Identify which cell holds the provided text, then report its [x, y] central coordinate. 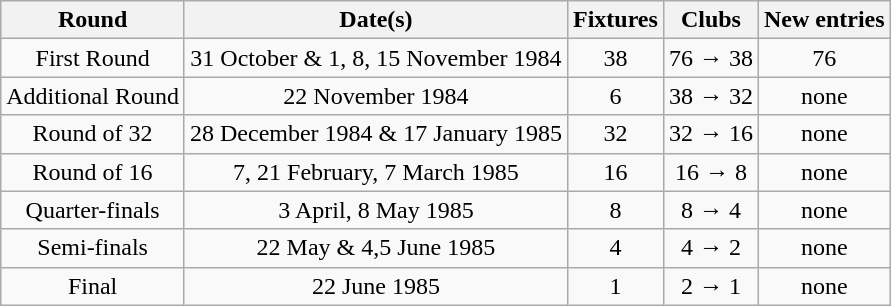
2 → 1 [710, 286]
Round [93, 20]
3 April, 8 May 1985 [376, 210]
16 → 8 [710, 172]
Additional Round [93, 96]
28 December 1984 & 17 January 1985 [376, 134]
Date(s) [376, 20]
32 [615, 134]
31 October & 1, 8, 15 November 1984 [376, 58]
4 → 2 [710, 248]
16 [615, 172]
1 [615, 286]
22 May & 4,5 June 1985 [376, 248]
Fixtures [615, 20]
First Round [93, 58]
22 November 1984 [376, 96]
38 [615, 58]
Round of 32 [93, 134]
Semi-finals [93, 248]
38 → 32 [710, 96]
Final [93, 286]
Round of 16 [93, 172]
7, 21 February, 7 March 1985 [376, 172]
8 → 4 [710, 210]
8 [615, 210]
32 → 16 [710, 134]
76 → 38 [710, 58]
76 [824, 58]
6 [615, 96]
Quarter-finals [93, 210]
22 June 1985 [376, 286]
New entries [824, 20]
Clubs [710, 20]
4 [615, 248]
